Search for the cell housing the specified text and yield its (X, Y) center coordinate. 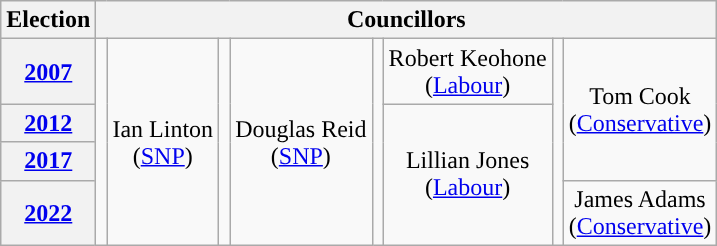
Ian Linton(SNP) (163, 142)
Election (48, 20)
Lillian Jones(Labour) (468, 174)
2017 (48, 161)
Robert Keohone(Labour) (468, 72)
2022 (48, 212)
2012 (48, 123)
2007 (48, 72)
Councillors (406, 20)
Douglas Reid(SNP) (301, 142)
Tom Cook(Conservative) (640, 110)
James Adams(Conservative) (640, 212)
